Locate the cell with the specified text and output its (X, Y) center coordinate. 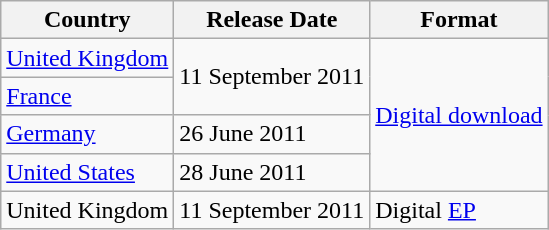
United States (88, 172)
26 June 2011 (272, 134)
Germany (88, 134)
Digital download (459, 115)
Format (459, 20)
Country (88, 20)
Release Date (272, 20)
28 June 2011 (272, 172)
Digital EP (459, 210)
France (88, 96)
